Locate the cell with the specified text and output its (x, y) center coordinate. 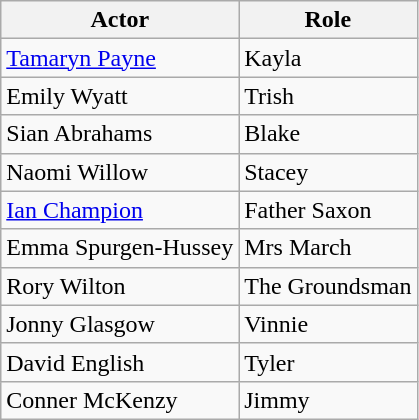
Conner McKenzy (120, 400)
Ian Champion (120, 210)
Sian Abrahams (120, 134)
Emily Wyatt (120, 96)
Mrs March (328, 248)
Role (328, 20)
Jonny Glasgow (120, 324)
Naomi Willow (120, 172)
David English (120, 362)
Jimmy (328, 400)
Stacey (328, 172)
Vinnie (328, 324)
Tamaryn Payne (120, 58)
Rory Wilton (120, 286)
Trish (328, 96)
Actor (120, 20)
Tyler (328, 362)
Blake (328, 134)
Father Saxon (328, 210)
Emma Spurgen-Hussey (120, 248)
Kayla (328, 58)
The Groundsman (328, 286)
